Return the (x, y) coordinate for the center point of the cell that contains the specified text.  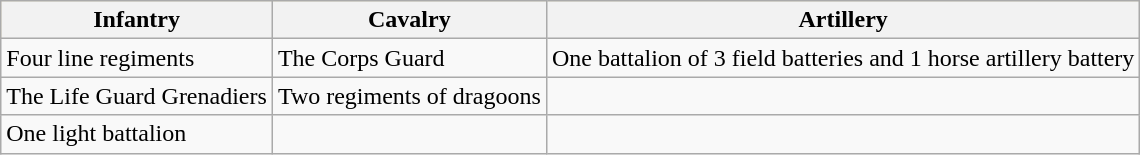
One battalion of 3 field batteries and 1 horse artillery battery (843, 58)
Cavalry (409, 20)
The Corps Guard (409, 58)
Infantry (137, 20)
Four line regiments (137, 58)
Two regiments of dragoons (409, 96)
One light battalion (137, 134)
Artillery (843, 20)
The Life Guard Grenadiers (137, 96)
